Extract the [x, y] coordinate from the center of the cell holding the provided text.  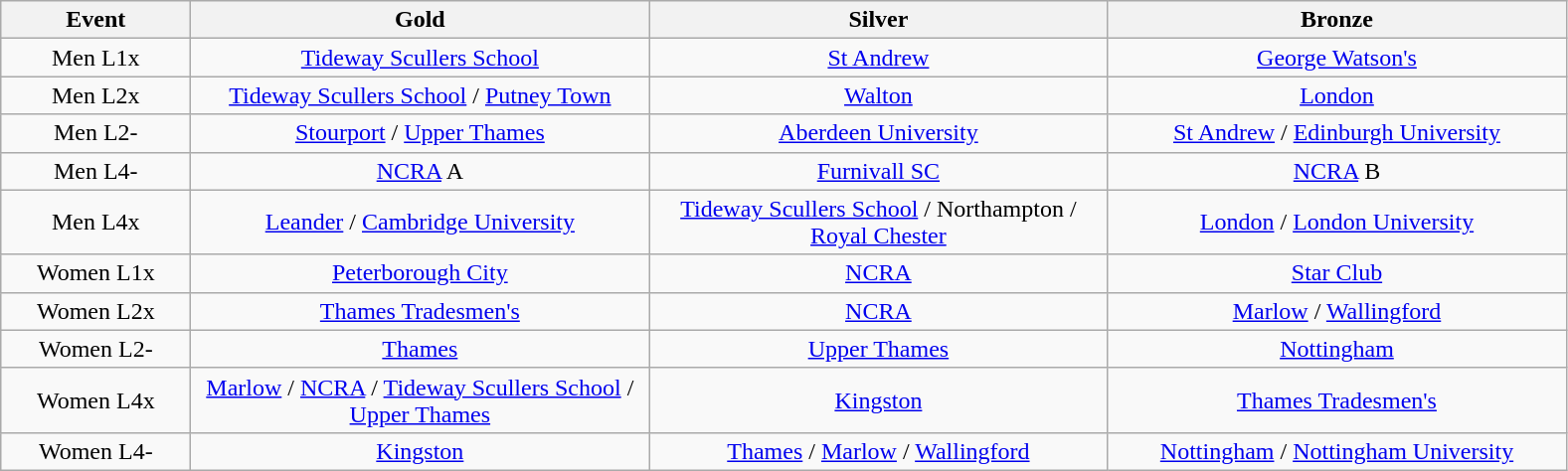
Marlow / Wallingford [1336, 311]
Gold [420, 20]
Tideway Scullers School / Putney Town [420, 95]
Event [95, 20]
Peterborough City [420, 273]
Tideway Scullers School / Northampton / Royal Chester [879, 223]
Women L2- [95, 349]
Aberdeen University [879, 133]
St Andrew / Edinburgh University [1336, 133]
Nottingham / Nottingham University [1336, 451]
Stourport / Upper Thames [420, 133]
Upper Thames [879, 349]
Tideway Scullers School [420, 58]
Women L2x [95, 311]
St Andrew [879, 58]
Men L2x [95, 95]
Marlow / NCRA / Tideway Scullers School / Upper Thames [420, 399]
Men L1x [95, 58]
Thames [420, 349]
Thames / Marlow / Wallingford [879, 451]
Walton [879, 95]
Bronze [1336, 20]
Men L4x [95, 223]
Silver [879, 20]
Women L1x [95, 273]
Men L2- [95, 133]
Star Club [1336, 273]
NCRA B [1336, 171]
Nottingham [1336, 349]
Leander / Cambridge University [420, 223]
Furnivall SC [879, 171]
London / London University [1336, 223]
Women L4x [95, 399]
Men L4- [95, 171]
London [1336, 95]
George Watson's [1336, 58]
Women L4- [95, 451]
NCRA A [420, 171]
